Detect which cell encompasses the target text, then output its [X, Y] center coordinate. 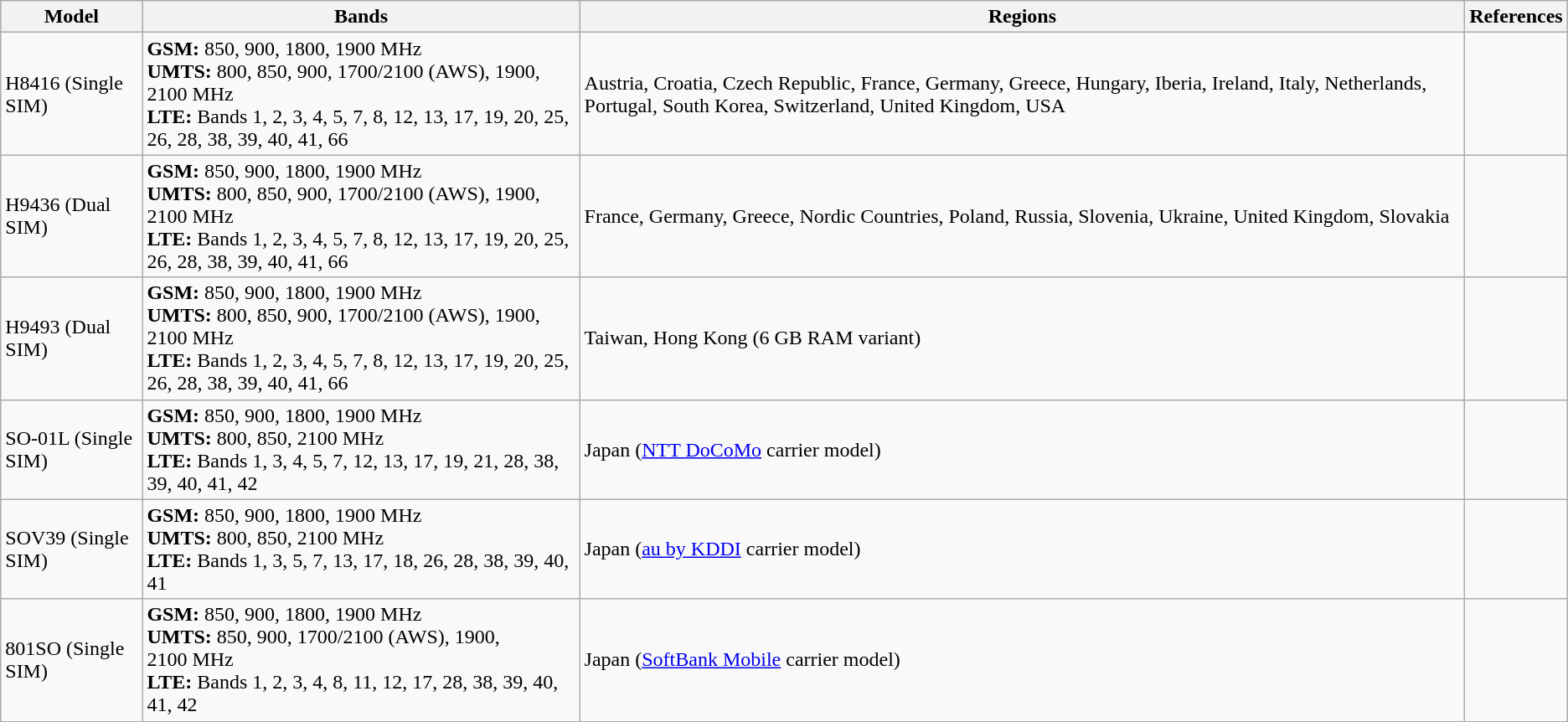
Japan (SoftBank Mobile carrier model) [1022, 660]
801SO (Single SIM) [72, 660]
Model [72, 17]
SO-01L (Single SIM) [72, 449]
Bands [361, 17]
GSM: 850, 900, 1800, 1900 MHzUMTS: 800, 850, 2100 MHzLTE: Bands 1, 3, 5, 7, 13, 17, 18, 26, 28, 38, 39, 40, 41 [361, 549]
H8416 (Single SIM) [72, 94]
H9493 (Dual SIM) [72, 338]
GSM: 850, 900, 1800, 1900 MHzUMTS: 850, 900, 1700/2100 (AWS), 1900, 2100 MHzLTE: Bands 1, 2, 3, 4, 8, 11, 12, 17, 28, 38, 39, 40, 41, 42 [361, 660]
SOV39 (Single SIM) [72, 549]
GSM: 850, 900, 1800, 1900 MHzUMTS: 800, 850, 2100 MHzLTE: Bands 1, 3, 4, 5, 7, 12, 13, 17, 19, 21, 28, 38, 39, 40, 41, 42 [361, 449]
Taiwan, Hong Kong (6 GB RAM variant) [1022, 338]
References [1516, 17]
Japan (au by KDDI carrier model) [1022, 549]
Japan (NTT DoCoMo carrier model) [1022, 449]
France, Germany, Greece, Nordic Countries, Poland, Russia, Slovenia, Ukraine, United Kingdom, Slovakia [1022, 216]
H9436 (Dual SIM) [72, 216]
Regions [1022, 17]
